Return the [X, Y] coordinate for the center point of the cell that contains the specified text.  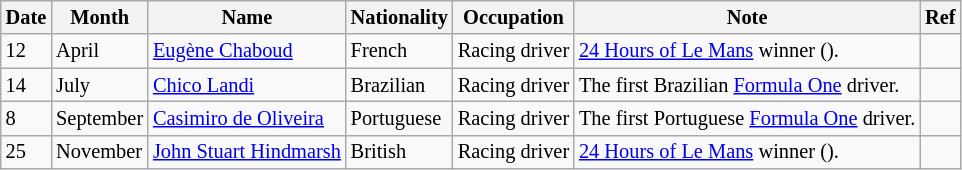
French [400, 51]
14 [26, 85]
The first Brazilian Formula One driver. [747, 85]
November [100, 152]
8 [26, 118]
Chico Landi [247, 85]
Month [100, 17]
Date [26, 17]
Occupation [514, 17]
Nationality [400, 17]
Portuguese [400, 118]
British [400, 152]
John Stuart Hindmarsh [247, 152]
Eugène Chaboud [247, 51]
Ref [940, 17]
April [100, 51]
July [100, 85]
Casimiro de Oliveira [247, 118]
Brazilian [400, 85]
Note [747, 17]
Name [247, 17]
September [100, 118]
12 [26, 51]
25 [26, 152]
The first Portuguese Formula One driver. [747, 118]
